Identify which cell holds the provided text, then report its (X, Y) central coordinate. 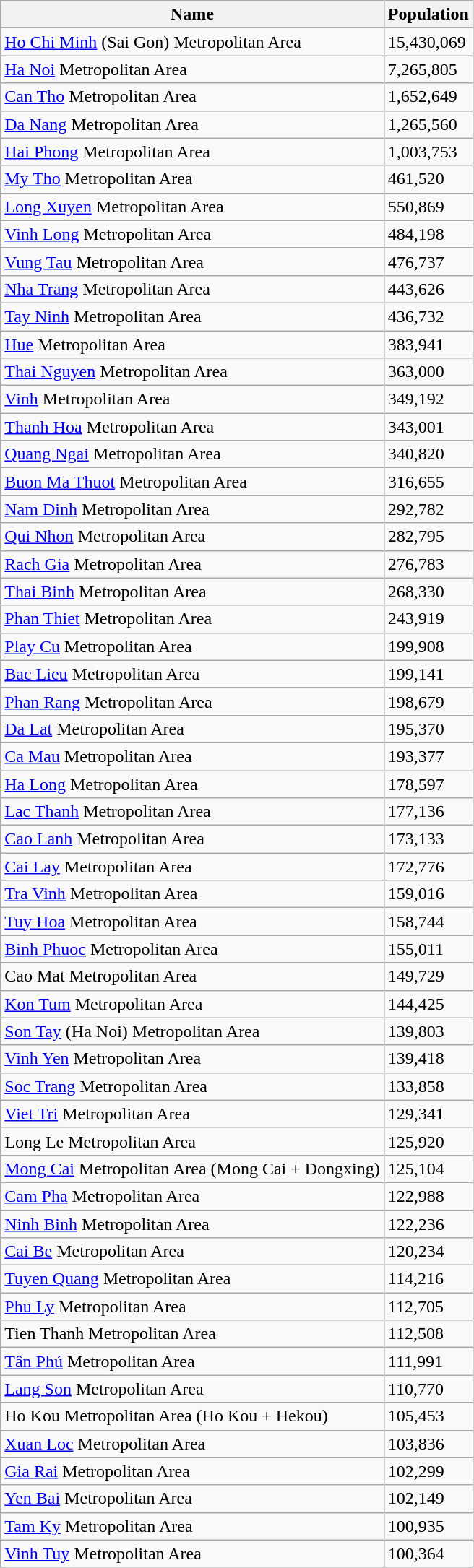
276,783 (428, 564)
Thanh Hoa Metropolitan Area (192, 427)
Tra Vinh Metropolitan Area (192, 894)
100,364 (428, 1554)
Cao Lanh Metropolitan Area (192, 839)
Thai Binh Metropolitan Area (192, 592)
Ho Kou Metropolitan Area (Ho Kou + Hekou) (192, 1416)
198,679 (428, 701)
Can Tho Metropolitan Area (192, 97)
Tam Ky Metropolitan Area (192, 1526)
139,418 (428, 1059)
15,430,069 (428, 42)
Nam Dinh Metropolitan Area (192, 509)
7,265,805 (428, 69)
Vinh Metropolitan Area (192, 399)
195,370 (428, 729)
Cao Mat Metropolitan Area (192, 976)
133,858 (428, 1086)
Binh Phuoc Metropolitan Area (192, 949)
177,136 (428, 812)
363,000 (428, 372)
Rach Gia Metropolitan Area (192, 564)
Long Le Metropolitan Area (192, 1141)
Xuan Loc Metropolitan Area (192, 1444)
158,744 (428, 922)
125,920 (428, 1141)
349,192 (428, 399)
Thai Nguyen Metropolitan Area (192, 372)
Ha Long Metropolitan Area (192, 784)
155,011 (428, 949)
Tien Thanh Metropolitan Area (192, 1334)
Lang Son Metropolitan Area (192, 1389)
103,836 (428, 1444)
199,141 (428, 674)
My Tho Metropolitan Area (192, 179)
193,377 (428, 756)
Cai Lay Metropolitan Area (192, 867)
110,770 (428, 1389)
Nha Trang Metropolitan Area (192, 289)
340,820 (428, 454)
Vung Tau Metropolitan Area (192, 261)
Da Nang Metropolitan Area (192, 124)
436,732 (428, 316)
476,737 (428, 261)
112,508 (428, 1334)
Tuyen Quang Metropolitan Area (192, 1279)
129,341 (428, 1114)
Hue Metropolitan Area (192, 345)
Ca Mau Metropolitan Area (192, 756)
Play Cu Metropolitan Area (192, 646)
Gia Rai Metropolitan Area (192, 1471)
1,265,560 (428, 124)
Bac Lieu Metropolitan Area (192, 674)
199,908 (428, 646)
1,003,753 (428, 152)
Son Tay (Ha Noi) Metropolitan Area (192, 1031)
Buon Ma Thuot Metropolitan Area (192, 482)
100,935 (428, 1526)
268,330 (428, 592)
443,626 (428, 289)
178,597 (428, 784)
112,705 (428, 1307)
292,782 (428, 509)
Ha Noi Metropolitan Area (192, 69)
114,216 (428, 1279)
383,941 (428, 345)
Viet Tri Metropolitan Area (192, 1114)
Phan Thiet Metropolitan Area (192, 619)
120,234 (428, 1252)
105,453 (428, 1416)
Long Xuyen Metropolitan Area (192, 207)
139,803 (428, 1031)
Phu Ly Metropolitan Area (192, 1307)
Yen Bai Metropolitan Area (192, 1499)
550,869 (428, 207)
Ho Chi Minh (Sai Gon) Metropolitan Area (192, 42)
125,104 (428, 1169)
343,001 (428, 427)
Tay Ninh Metropolitan Area (192, 316)
Kon Tum Metropolitan Area (192, 1004)
102,299 (428, 1471)
Qui Nhon Metropolitan Area (192, 537)
Vinh Tuy Metropolitan Area (192, 1554)
122,988 (428, 1196)
484,198 (428, 234)
Cai Be Metropolitan Area (192, 1252)
282,795 (428, 537)
243,919 (428, 619)
Population (428, 14)
Tân Phú Metropolitan Area (192, 1361)
Vinh Yen Metropolitan Area (192, 1059)
Hai Phong Metropolitan Area (192, 152)
Soc Trang Metropolitan Area (192, 1086)
Phan Rang Metropolitan Area (192, 701)
149,729 (428, 976)
316,655 (428, 482)
144,425 (428, 1004)
1,652,649 (428, 97)
Da Lat Metropolitan Area (192, 729)
Name (192, 14)
Quang Ngai Metropolitan Area (192, 454)
Tuy Hoa Metropolitan Area (192, 922)
102,149 (428, 1499)
461,520 (428, 179)
111,991 (428, 1361)
122,236 (428, 1224)
Lac Thanh Metropolitan Area (192, 812)
Mong Cai Metropolitan Area (Mong Cai + Dongxing) (192, 1169)
Vinh Long Metropolitan Area (192, 234)
Ninh Binh Metropolitan Area (192, 1224)
173,133 (428, 839)
Cam Pha Metropolitan Area (192, 1196)
159,016 (428, 894)
172,776 (428, 867)
